Pinpoint the cell where the given text exists, returning its (x, y) midpoint coordinate. 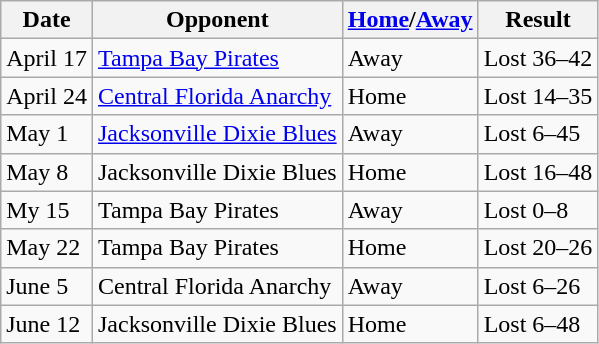
June 5 (47, 286)
Lost 16–48 (538, 172)
June 12 (47, 324)
Lost 0–8 (538, 210)
Result (538, 20)
Lost 6–26 (538, 286)
Lost 20–26 (538, 248)
Lost 14–35 (538, 96)
April 24 (47, 96)
Lost 6–48 (538, 324)
Lost 6–45 (538, 134)
Opponent (217, 20)
Home/Away (410, 20)
May 8 (47, 172)
April 17 (47, 58)
Lost 36–42 (538, 58)
May 22 (47, 248)
Date (47, 20)
May 1 (47, 134)
My 15 (47, 210)
